Provide the [x, y] coordinate of the cell's center where the given text is located.  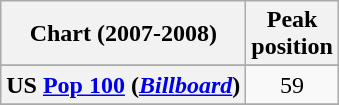
59 [292, 85]
US Pop 100 (Billboard) [124, 85]
Peakposition [292, 34]
Chart (2007-2008) [124, 34]
